Provide the [X, Y] coordinate of the cell's center where the given text is located.  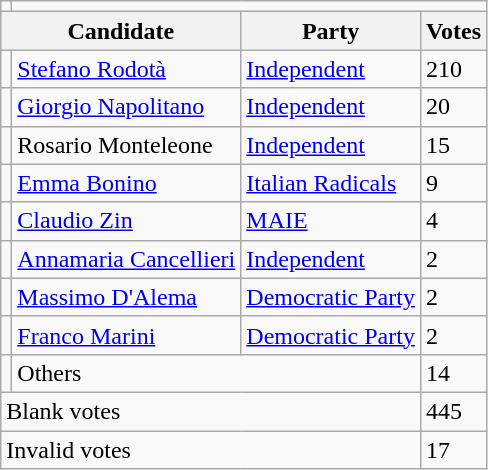
Votes [453, 31]
4 [453, 221]
20 [453, 107]
Franco Marini [126, 335]
Annamaria Cancellieri [126, 259]
9 [453, 183]
Candidate [121, 31]
Rosario Monteleone [126, 145]
Blank votes [211, 411]
210 [453, 69]
MAIE [331, 221]
Massimo D'Alema [126, 297]
15 [453, 145]
Emma Bonino [126, 183]
17 [453, 449]
Italian Radicals [331, 183]
445 [453, 411]
Claudio Zin [126, 221]
Stefano Rodotà [126, 69]
Others [216, 373]
Party [331, 31]
Giorgio Napolitano [126, 107]
14 [453, 373]
Invalid votes [211, 449]
